Search for the cell housing the specified text and yield its [X, Y] center coordinate. 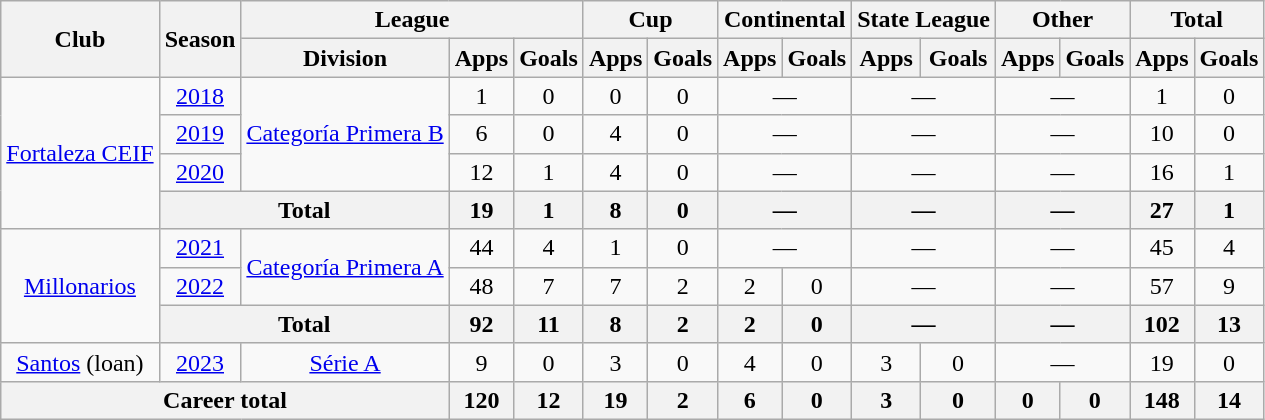
10 [1162, 134]
Série A [345, 362]
2019 [200, 134]
Millonarios [80, 286]
Continental [785, 20]
45 [1162, 248]
44 [481, 248]
16 [1162, 172]
148 [1162, 400]
27 [1162, 210]
57 [1162, 286]
14 [1229, 400]
120 [481, 400]
Categoría Primera A [345, 267]
102 [1162, 324]
Club [80, 39]
Cup [650, 20]
Categoría Primera B [345, 134]
48 [481, 286]
92 [481, 324]
2021 [200, 248]
Santos (loan) [80, 362]
11 [549, 324]
Season [200, 39]
13 [1229, 324]
Other [1062, 20]
Division [345, 58]
League [412, 20]
2018 [200, 96]
State League [924, 20]
Fortaleza CEIF [80, 153]
2020 [200, 172]
Career total [225, 400]
2022 [200, 286]
2023 [200, 362]
